Identify which cell holds the provided text, then report its [X, Y] central coordinate. 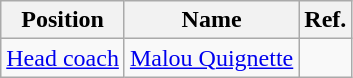
Position [63, 20]
Name [211, 20]
Ref. [326, 20]
Malou Quignette [211, 58]
Head coach [63, 58]
